Provide the (X, Y) coordinate of the cell's center where the given text is located.  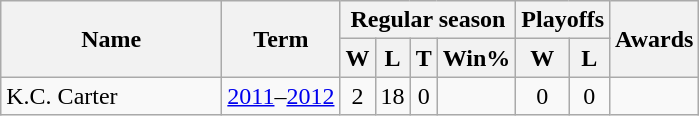
Playoffs (563, 20)
Name (112, 39)
T (424, 58)
K.C. Carter (112, 96)
2011–2012 (281, 96)
Awards (654, 39)
2 (358, 96)
Regular season (428, 20)
18 (392, 96)
Term (281, 39)
Win% (476, 58)
